Determine the (X, Y) coordinate at the center of the cell enclosing the given text.  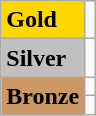
Bronze (43, 96)
Silver (43, 58)
Gold (43, 20)
